Locate the cell with the specified text and output its (X, Y) center coordinate. 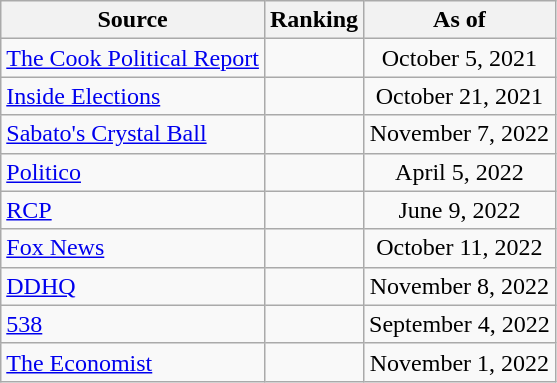
Inside Elections (133, 96)
As of (460, 20)
November 8, 2022 (460, 286)
DDHQ (133, 286)
The Cook Political Report (133, 58)
Ranking (314, 20)
November 7, 2022 (460, 134)
Source (133, 20)
April 5, 2022 (460, 172)
Politico (133, 172)
RCP (133, 210)
October 11, 2022 (460, 248)
The Economist (133, 362)
November 1, 2022 (460, 362)
Sabato's Crystal Ball (133, 134)
October 21, 2021 (460, 96)
September 4, 2022 (460, 324)
October 5, 2021 (460, 58)
Fox News (133, 248)
June 9, 2022 (460, 210)
538 (133, 324)
